For the text-containing cell, return its midpoint in (x, y) coordinate format. 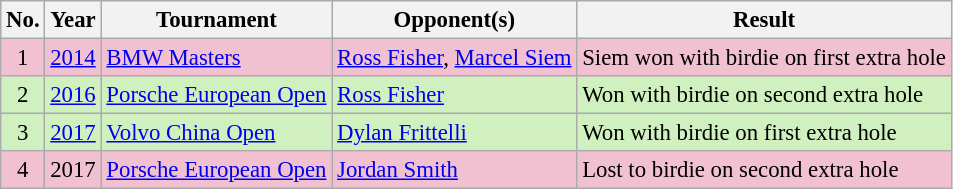
Result (764, 20)
Siem won with birdie on first extra hole (764, 58)
Dylan Frittelli (454, 133)
BMW Masters (216, 58)
Year (73, 20)
4 (23, 170)
Volvo China Open (216, 133)
3 (23, 133)
No. (23, 20)
Jordan Smith (454, 170)
2 (23, 95)
1 (23, 58)
2016 (73, 95)
Lost to birdie on second extra hole (764, 170)
Ross Fisher (454, 95)
Won with birdie on second extra hole (764, 95)
Tournament (216, 20)
Ross Fisher, Marcel Siem (454, 58)
2014 (73, 58)
Opponent(s) (454, 20)
Won with birdie on first extra hole (764, 133)
